Pinpoint the cell where the given text exists, returning its [x, y] midpoint coordinate. 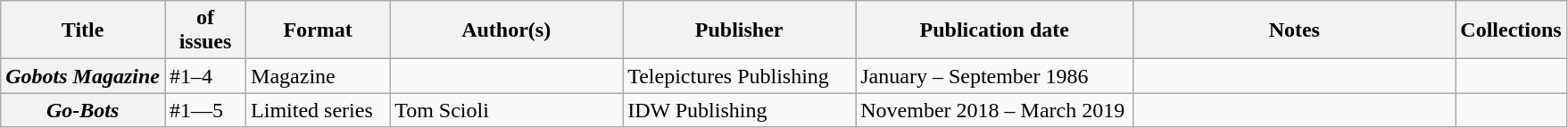
Collections [1511, 30]
Author(s) [507, 30]
Gobots Magazine [83, 76]
Publisher [739, 30]
Tom Scioli [507, 110]
January – September 1986 [994, 76]
Go-Bots [83, 110]
#1–4 [205, 76]
#1—5 [205, 110]
Magazine [318, 76]
IDW Publishing [739, 110]
Notes [1294, 30]
Limited series [318, 110]
Title [83, 30]
November 2018 – March 2019 [994, 110]
Publication date [994, 30]
Format [318, 30]
Telepictures Publishing [739, 76]
of issues [205, 30]
